From the cell containing the given text, extract its center point as (x, y) coordinate. 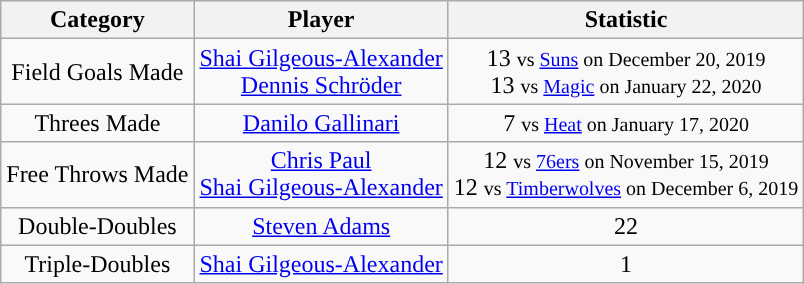
Field Goals Made (98, 72)
Category (98, 20)
Danilo Gallinari (321, 123)
13 vs Suns on December 20, 201913 vs Magic on January 22, 2020 (626, 72)
Triple-Doubles (98, 264)
1 (626, 264)
Threes Made (98, 123)
Double-Doubles (98, 226)
7 vs Heat on January 17, 2020 (626, 123)
Shai Gilgeous-AlexanderDennis Schröder (321, 72)
Statistic (626, 20)
12 vs 76ers on November 15, 201912 vs Timberwolves on December 6, 2019 (626, 174)
Shai Gilgeous-Alexander (321, 264)
Chris PaulShai Gilgeous-Alexander (321, 174)
22 (626, 226)
Player (321, 20)
Steven Adams (321, 226)
Free Throws Made (98, 174)
